Pinpoint the cell where the given text exists, returning its [x, y] midpoint coordinate. 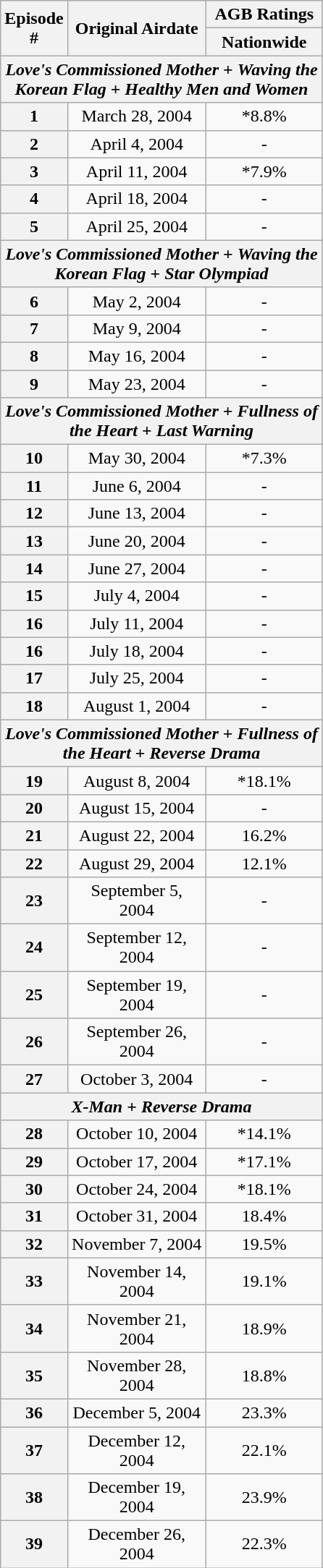
October 17, 2004 [136, 1162]
August 29, 2004 [136, 863]
4 [34, 199]
August 1, 2004 [136, 706]
Original Airdate [136, 28]
35 [34, 1376]
28 [34, 1134]
April 18, 2004 [136, 199]
September 19, 2004 [136, 995]
1 [34, 116]
22 [34, 863]
October 3, 2004 [136, 1079]
March 28, 2004 [136, 116]
23 [34, 901]
11 [34, 486]
June 20, 2004 [136, 541]
Love's Commissioned Mother + Waving the Korean Flag + Healthy Men and Women [162, 80]
9 [34, 384]
34 [34, 1328]
19.5% [264, 1244]
19.1% [264, 1282]
3 [34, 171]
Love's Commissioned Mother + Fullness of the Heart + Reverse Drama [162, 743]
7 [34, 328]
23.9% [264, 1497]
September 5, 2004 [136, 901]
May 2, 2004 [136, 301]
August 22, 2004 [136, 835]
April 11, 2004 [136, 171]
May 16, 2004 [136, 356]
August 15, 2004 [136, 808]
June 13, 2004 [136, 514]
*8.8% [264, 116]
Nationwide [264, 42]
13 [34, 541]
October 31, 2004 [136, 1217]
*7.9% [264, 171]
14 [34, 568]
April 25, 2004 [136, 226]
17 [34, 678]
27 [34, 1079]
16.2% [264, 835]
May 23, 2004 [136, 384]
39 [34, 1545]
December 26, 2004 [136, 1545]
December 12, 2004 [136, 1449]
37 [34, 1449]
29 [34, 1162]
November 14, 2004 [136, 1282]
22.3% [264, 1545]
August 8, 2004 [136, 780]
33 [34, 1282]
18.9% [264, 1328]
July 18, 2004 [136, 651]
November 21, 2004 [136, 1328]
12 [34, 514]
2 [34, 144]
15 [34, 596]
June 6, 2004 [136, 486]
18.8% [264, 1376]
September 26, 2004 [136, 1041]
21 [34, 835]
20 [34, 808]
5 [34, 226]
Episode # [34, 28]
July 25, 2004 [136, 678]
X-Man + Reverse Drama [162, 1107]
September 12, 2004 [136, 947]
December 19, 2004 [136, 1497]
May 30, 2004 [136, 459]
23.3% [264, 1413]
6 [34, 301]
October 24, 2004 [136, 1189]
8 [34, 356]
July 4, 2004 [136, 596]
10 [34, 459]
26 [34, 1041]
12.1% [264, 863]
*17.1% [264, 1162]
June 27, 2004 [136, 568]
December 5, 2004 [136, 1413]
Love's Commissioned Mother + Waving the Korean Flag + Star Olympiad [162, 263]
November 28, 2004 [136, 1376]
38 [34, 1497]
18 [34, 706]
October 10, 2004 [136, 1134]
30 [34, 1189]
25 [34, 995]
22.1% [264, 1449]
July 11, 2004 [136, 623]
24 [34, 947]
Love's Commissioned Mother + Fullness of the Heart + Last Warning [162, 421]
19 [34, 780]
31 [34, 1217]
*7.3% [264, 459]
AGB Ratings [264, 14]
36 [34, 1413]
18.4% [264, 1217]
*14.1% [264, 1134]
November 7, 2004 [136, 1244]
April 4, 2004 [136, 144]
32 [34, 1244]
May 9, 2004 [136, 328]
